Detect which cell encompasses the target text, then output its [x, y] center coordinate. 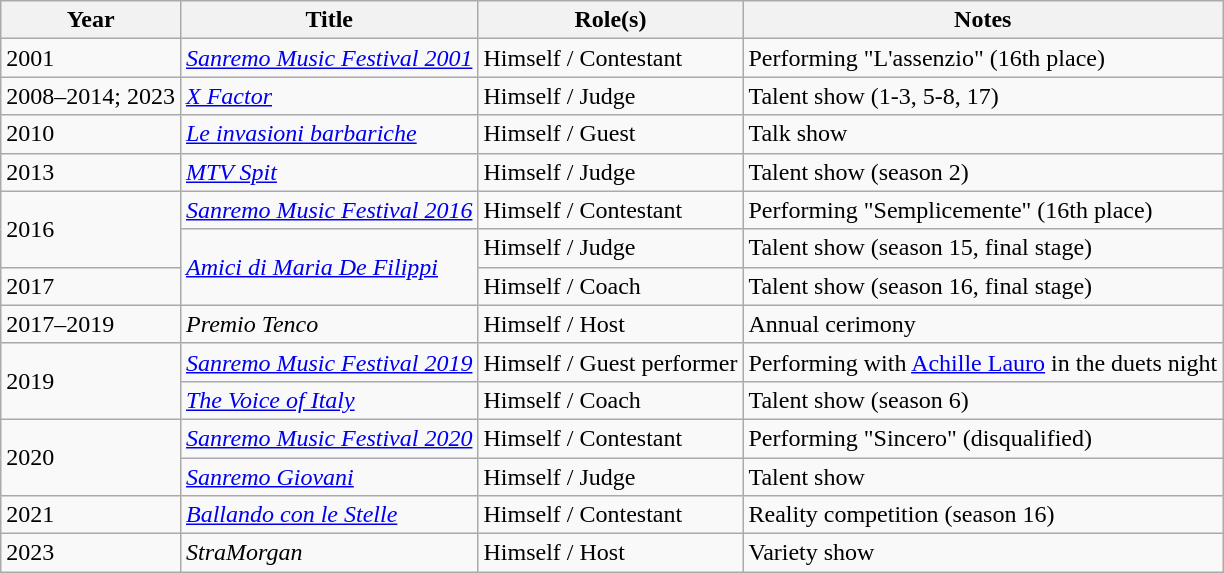
Talent show (season 15, final stage) [983, 248]
MTV Spit [328, 172]
Performing "Semplicemente" (16th place) [983, 210]
Sanremo Music Festival 2016 [328, 210]
Amici di Maria De Filippi [328, 267]
2019 [91, 381]
Talk show [983, 134]
Talent show (1-3, 5-8, 17) [983, 96]
Year [91, 20]
Talent show [983, 477]
Annual cerimony [983, 324]
2017 [91, 286]
2023 [91, 553]
Talent show (season 6) [983, 400]
Ballando con le Stelle [328, 515]
Himself / Guest [610, 134]
Le invasioni barbariche [328, 134]
2008–2014; 2023 [91, 96]
Himself / Guest performer [610, 362]
Performing with Achille Lauro in the duets night [983, 362]
2013 [91, 172]
Variety show [983, 553]
Role(s) [610, 20]
Notes [983, 20]
Talent show (season 2) [983, 172]
2021 [91, 515]
2010 [91, 134]
Sanremo Giovani [328, 477]
2016 [91, 229]
Title [328, 20]
Sanremo Music Festival 2001 [328, 58]
StraMorgan [328, 553]
Reality competition (season 16) [983, 515]
2001 [91, 58]
Sanremo Music Festival 2020 [328, 438]
Sanremo Music Festival 2019 [328, 362]
Performing "Sincero" (disqualified) [983, 438]
2020 [91, 457]
2017–2019 [91, 324]
Performing "L'assenzio" (16th place) [983, 58]
X Factor [328, 96]
Premio Tenco [328, 324]
The Voice of Italy [328, 400]
Talent show (season 16, final stage) [983, 286]
